Pinpoint the cell where the given text exists, returning its [x, y] midpoint coordinate. 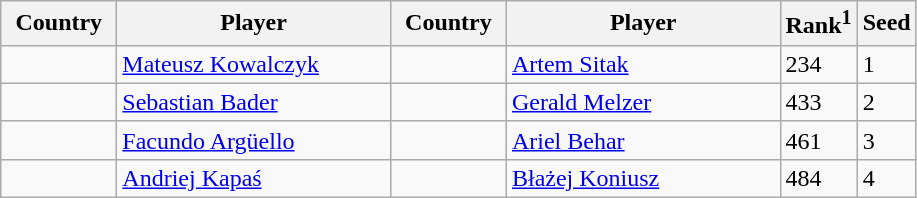
Andriej Kapaś [254, 178]
Mateusz Kowalczyk [254, 64]
Facundo Argüello [254, 140]
4 [886, 178]
234 [818, 64]
Seed [886, 24]
461 [818, 140]
Gerald Melzer [643, 102]
2 [886, 102]
Sebastian Bader [254, 102]
Ariel Behar [643, 140]
Artem Sitak [643, 64]
Rank1 [818, 24]
433 [818, 102]
3 [886, 140]
Błażej Koniusz [643, 178]
1 [886, 64]
484 [818, 178]
